For the text-containing cell, return its midpoint in (X, Y) coordinate format. 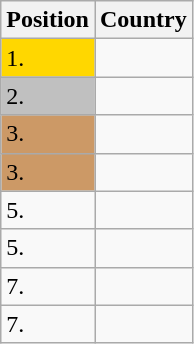
Country (143, 20)
2. (48, 96)
1. (48, 58)
Position (48, 20)
